Detect which cell encompasses the target text, then output its [x, y] center coordinate. 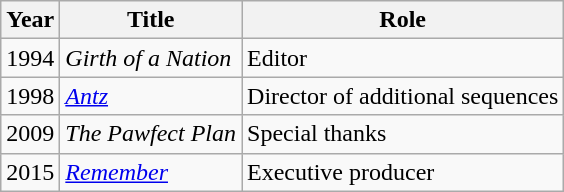
The Pawfect Plan [151, 134]
Antz [151, 96]
Executive producer [403, 172]
Remember [151, 172]
Title [151, 20]
Role [403, 20]
Year [30, 20]
Special thanks [403, 134]
Editor [403, 58]
1994 [30, 58]
Director of additional sequences [403, 96]
2009 [30, 134]
1998 [30, 96]
Girth of a Nation [151, 58]
2015 [30, 172]
